Return (x, y) of the center of cell containing provided text 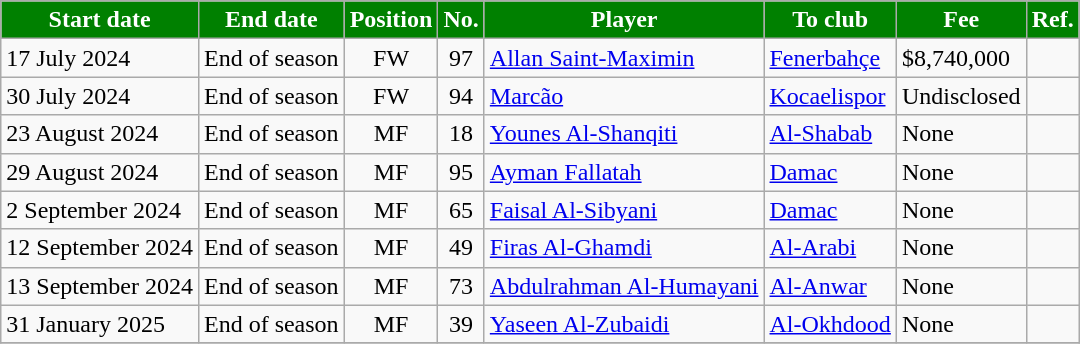
18 (461, 134)
Al-Okhdood (830, 324)
Allan Saint-Maximin (624, 58)
Start date (100, 20)
Younes Al-Shanqiti (624, 134)
73 (461, 286)
Al-Arabi (830, 248)
Firas Al-Ghamdi (624, 248)
17 July 2024 (100, 58)
To club (830, 20)
65 (461, 210)
Ayman Fallatah (624, 172)
97 (461, 58)
13 September 2024 (100, 286)
30 July 2024 (100, 96)
Abdulrahman Al-Humayani (624, 286)
29 August 2024 (100, 172)
23 August 2024 (100, 134)
Faisal Al-Sibyani (624, 210)
Fenerbahçe (830, 58)
12 September 2024 (100, 248)
$8,740,000 (961, 58)
End date (271, 20)
Undisclosed (961, 96)
Ref. (1052, 20)
Al-Shabab (830, 134)
39 (461, 324)
31 January 2025 (100, 324)
Yaseen Al-Zubaidi (624, 324)
95 (461, 172)
Al-Anwar (830, 286)
No. (461, 20)
Kocaelispor (830, 96)
Position (391, 20)
Marcão (624, 96)
2 September 2024 (100, 210)
94 (461, 96)
Player (624, 20)
Fee (961, 20)
49 (461, 248)
